Return the [x, y] coordinate for the center point of the cell that contains the specified text.  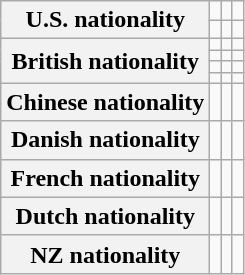
Dutch nationality [106, 216]
French nationality [106, 178]
Danish nationality [106, 140]
NZ nationality [106, 254]
U.S. nationality [106, 20]
Chinese nationality [106, 102]
British nationality [106, 61]
